Provide the (X, Y) coordinate of the cell's center where the given text is located.  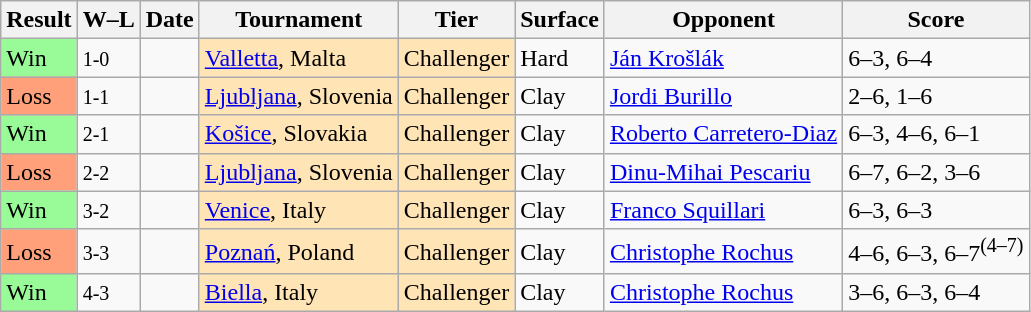
6–3, 4–6, 6–1 (936, 134)
1-1 (108, 96)
Surface (560, 20)
4–6, 6–3, 6–7(4–7) (936, 252)
1-0 (108, 58)
Poznań, Poland (298, 252)
6–3, 6–3 (936, 210)
Valletta, Malta (298, 58)
Ján Krošlák (723, 58)
Košice, Slovakia (298, 134)
W–L (108, 20)
Score (936, 20)
Hard (560, 58)
Franco Squillari (723, 210)
Tournament (298, 20)
3-2 (108, 210)
2-1 (108, 134)
Date (170, 20)
2–6, 1–6 (936, 96)
Opponent (723, 20)
6–7, 6–2, 3–6 (936, 172)
3-3 (108, 252)
Venice, Italy (298, 210)
Biella, Italy (298, 293)
Result (39, 20)
2-2 (108, 172)
Tier (456, 20)
Dinu-Mihai Pescariu (723, 172)
4-3 (108, 293)
6–3, 6–4 (936, 58)
Jordi Burillo (723, 96)
Roberto Carretero-Diaz (723, 134)
3–6, 6–3, 6–4 (936, 293)
